Pinpoint the cell where the given text exists, returning its (x, y) midpoint coordinate. 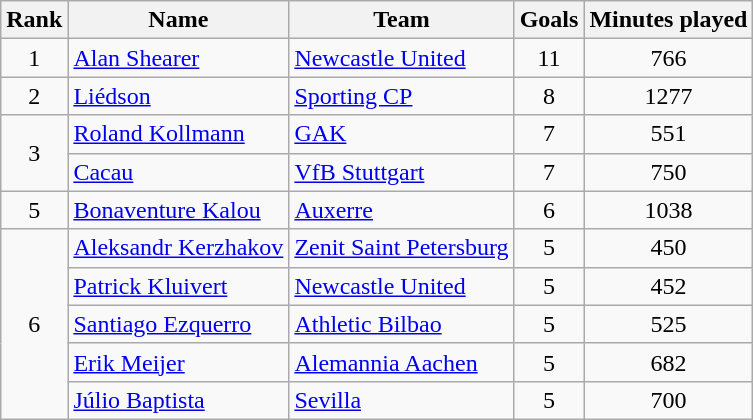
Sporting CP (402, 96)
450 (668, 248)
1038 (668, 210)
GAK (402, 134)
Bonaventure Kalou (178, 210)
766 (668, 58)
Aleksandr Kerzhakov (178, 248)
2 (34, 96)
Sevilla (402, 400)
Name (178, 20)
551 (668, 134)
Rank (34, 20)
8 (549, 96)
Cacau (178, 172)
750 (668, 172)
Athletic Bilbao (402, 324)
3 (34, 153)
Minutes played (668, 20)
Patrick Kluivert (178, 286)
Júlio Baptista (178, 400)
Zenit Saint Petersburg (402, 248)
Santiago Ezquerro (178, 324)
Liédson (178, 96)
Alemannia Aachen (402, 362)
1277 (668, 96)
525 (668, 324)
682 (668, 362)
11 (549, 58)
Erik Meijer (178, 362)
Alan Shearer (178, 58)
Team (402, 20)
Goals (549, 20)
Roland Kollmann (178, 134)
700 (668, 400)
452 (668, 286)
VfB Stuttgart (402, 172)
1 (34, 58)
Auxerre (402, 210)
